Return the (X, Y) coordinate for the center point of the cell that contains the specified text.  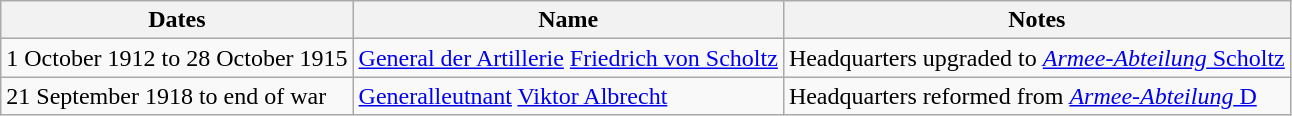
Notes (1036, 20)
General der Artillerie Friedrich von Scholtz (568, 58)
Dates (177, 20)
Headquarters reformed from Armee-Abteilung D (1036, 96)
Generalleutnant Viktor Albrecht (568, 96)
1 October 1912 to 28 October 1915 (177, 58)
Name (568, 20)
Headquarters upgraded to Armee-Abteilung Scholtz (1036, 58)
21 September 1918 to end of war (177, 96)
